Locate the cell with the specified text and output its [X, Y] center coordinate. 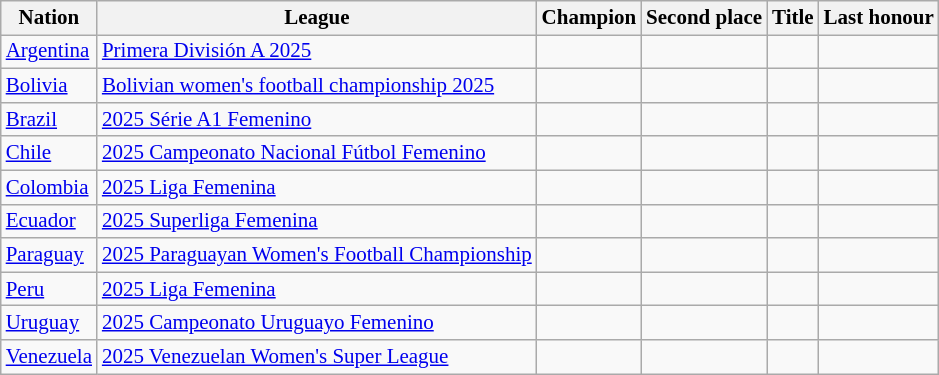
Nation [49, 18]
2025 Superliga Femenina [317, 221]
League [317, 18]
Brazil [49, 119]
Primera División A 2025 [317, 52]
Champion [589, 18]
2025 Venezuelan Women's Super League [317, 357]
Peru [49, 289]
Title [793, 18]
Argentina [49, 52]
Chile [49, 153]
Ecuador [49, 221]
Colombia [49, 187]
Paraguay [49, 255]
Bolivia [49, 86]
Last honour [879, 18]
2025 Campeonato Uruguayo Femenino [317, 323]
Venezuela [49, 357]
Bolivian women's football championship 2025 [317, 86]
2025 Série A1 Femenino [317, 119]
Uruguay [49, 323]
2025 Paraguayan Women's Football Championship [317, 255]
2025 Campeonato Nacional Fútbol Femenino [317, 153]
Second place [704, 18]
